Search for the cell housing the specified text and yield its (X, Y) center coordinate. 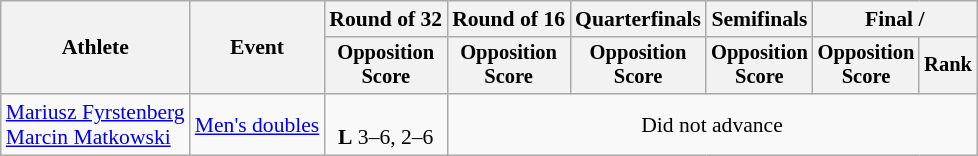
L 3–6, 2–6 (386, 124)
Round of 16 (508, 19)
Athlete (96, 48)
Semifinals (760, 19)
Men's doubles (258, 124)
Mariusz FyrstenbergMarcin Matkowski (96, 124)
Rank (948, 66)
Final / (895, 19)
Round of 32 (386, 19)
Quarterfinals (638, 19)
Event (258, 48)
Did not advance (712, 124)
